Detect which cell encompasses the target text, then output its (x, y) center coordinate. 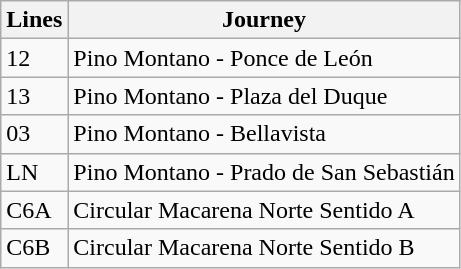
03 (34, 134)
Pino Montano - Ponce de León (264, 58)
C6A (34, 210)
LN (34, 172)
Circular Macarena Norte Sentido A (264, 210)
Pino Montano - Prado de San Sebastián (264, 172)
C6B (34, 248)
Circular Macarena Norte Sentido B (264, 248)
Lines (34, 20)
Journey (264, 20)
13 (34, 96)
Pino Montano - Bellavista (264, 134)
Pino Montano - Plaza del Duque (264, 96)
12 (34, 58)
